Search for the cell housing the specified text and yield its [X, Y] center coordinate. 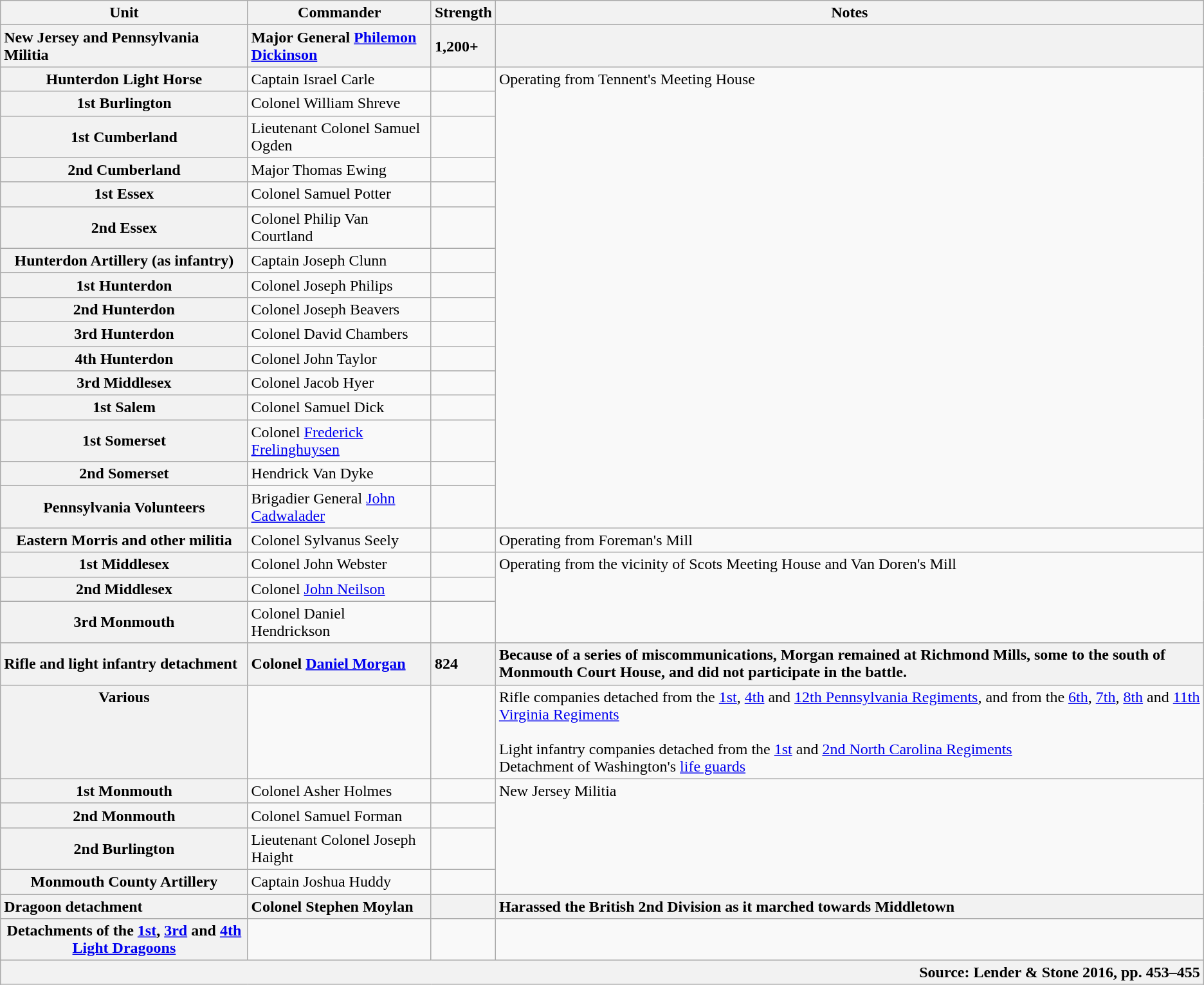
Commander [340, 13]
Hunterdon Artillery (as infantry) [124, 260]
Colonel David Chambers [340, 334]
2nd Somerset [124, 474]
1st Cumberland [124, 136]
Strength [463, 13]
Colonel John Webster [340, 565]
Source: Lender & Stone 2016, pp. 453–455 [602, 972]
Colonel Sylvanus Seely [340, 540]
Lieutenant Colonel Joseph Haight [340, 849]
Monmouth County Artillery [124, 881]
2nd Essex [124, 228]
Major Thomas Ewing [340, 170]
Hendrick Van Dyke [340, 474]
Notes [849, 13]
Brigadier General John Cadwalader [340, 507]
3rd Middlesex [124, 383]
Colonel Asher Holmes [340, 791]
Colonel William Shreve [340, 104]
Eastern Morris and other militia [124, 540]
1,200+ [463, 46]
1st Somerset [124, 441]
3rd Hunterdon [124, 334]
824 [463, 664]
Major General Philemon Dickinson [340, 46]
2nd Burlington [124, 849]
2nd Monmouth [124, 815]
2nd Hunterdon [124, 309]
Pennsylvania Volunteers [124, 507]
Operating from Foreman's Mill [849, 540]
Unit [124, 13]
Colonel Frederick Frelinghuysen [340, 441]
Colonel Samuel Potter [340, 194]
Colonel Daniel Morgan [340, 664]
1st Monmouth [124, 791]
Rifle and light infantry detachment [124, 664]
1st Essex [124, 194]
Operating from the vicinity of Scots Meeting House and Van Doren's Mill [849, 598]
Colonel Daniel Hendrickson [340, 622]
Captain Joseph Clunn [340, 260]
Operating from Tennent's Meeting House [849, 297]
Hunterdon Light Horse [124, 79]
Dragoon detachment [124, 906]
Colonel John Neilson [340, 589]
Various [124, 732]
1st Hunterdon [124, 285]
Colonel Philip Van Courtland [340, 228]
Captain Israel Carle [340, 79]
1st Burlington [124, 104]
2nd Cumberland [124, 170]
Captain Joshua Huddy [340, 881]
Colonel Stephen Moylan [340, 906]
Harassed the British 2nd Division as it marched towards Middletown [849, 906]
Colonel Joseph Beavers [340, 309]
Colonel Samuel Forman [340, 815]
1st Salem [124, 408]
1st Middlesex [124, 565]
Colonel Joseph Philips [340, 285]
Colonel Jacob Hyer [340, 383]
Colonel Samuel Dick [340, 408]
New Jersey Militia [849, 836]
Colonel John Taylor [340, 358]
2nd Middlesex [124, 589]
3rd Monmouth [124, 622]
Detachments of the 1st, 3rd and 4th Light Dragoons [124, 940]
Lieutenant Colonel Samuel Ogden [340, 136]
4th Hunterdon [124, 358]
New Jersey and Pennsylvania Militia [124, 46]
